Search for the cell housing the specified text and yield its [x, y] center coordinate. 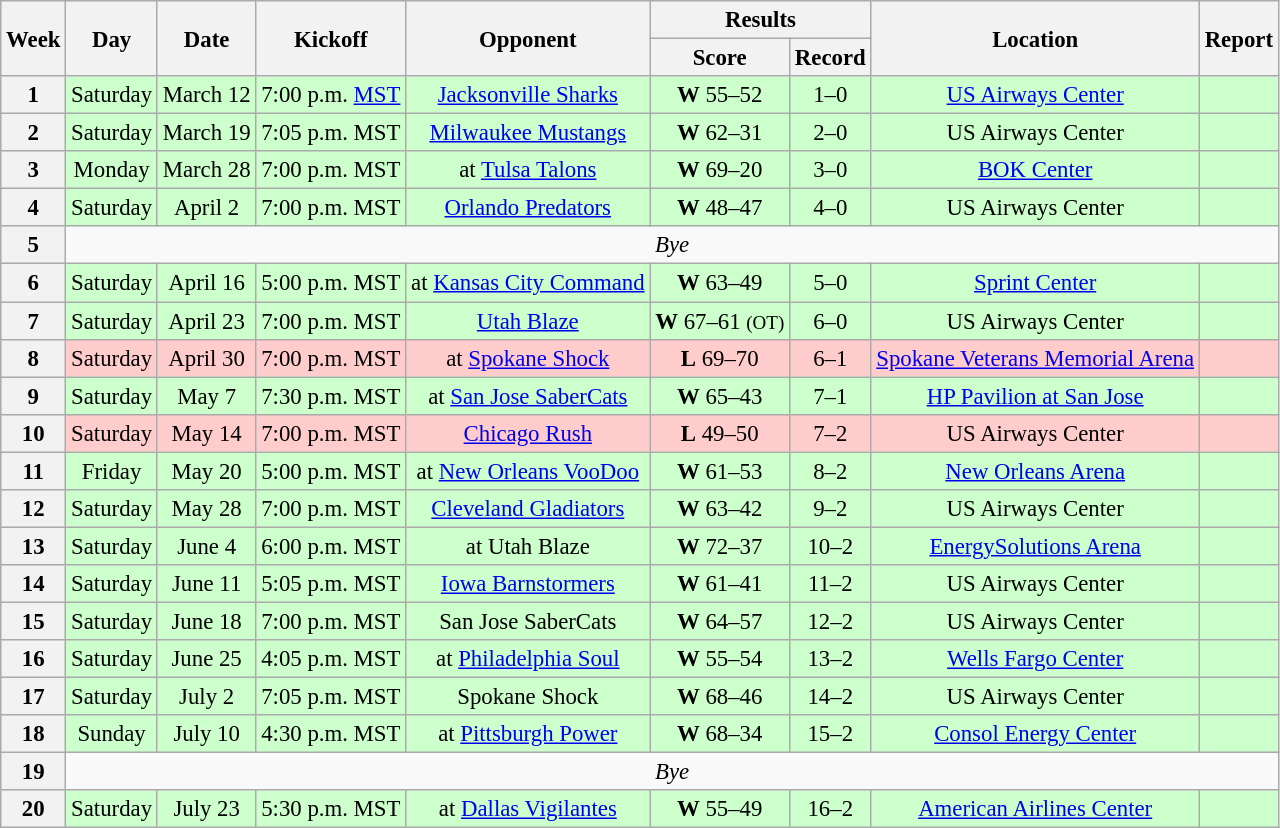
Day [112, 38]
Friday [112, 471]
June 18 [206, 621]
Consol Energy Center [1035, 734]
W 62–31 [720, 133]
March 12 [206, 95]
4:30 p.m. MST [331, 734]
Results [760, 20]
EnergySolutions Arena [1035, 546]
10–2 [830, 546]
Opponent [528, 38]
at San Jose SaberCats [528, 396]
8–2 [830, 471]
14–2 [830, 697]
W 55–52 [720, 95]
10 [34, 433]
6 [34, 283]
16–2 [830, 809]
Spokane Veterans Memorial Arena [1035, 358]
Iowa Barnstormers [528, 584]
Orlando Predators [528, 208]
12 [34, 509]
March 28 [206, 170]
12–2 [830, 621]
14 [34, 584]
May 28 [206, 509]
Score [720, 58]
3–0 [830, 170]
15 [34, 621]
W 72–37 [720, 546]
W 69–20 [720, 170]
4 [34, 208]
5:05 p.m. MST [331, 584]
San Jose SaberCats [528, 621]
W 55–49 [720, 809]
at New Orleans VooDoo [528, 471]
April 2 [206, 208]
W 68–34 [720, 734]
L 69–70 [720, 358]
9–2 [830, 509]
at Utah Blaze [528, 546]
June 25 [206, 659]
Wells Fargo Center [1035, 659]
20 [34, 809]
Cleveland Gladiators [528, 509]
6–1 [830, 358]
Sprint Center [1035, 283]
W 67–61 (OT) [720, 321]
March 19 [206, 133]
8 [34, 358]
April 30 [206, 358]
7–2 [830, 433]
18 [34, 734]
W 61–41 [720, 584]
W 63–49 [720, 283]
HP Pavilion at San Jose [1035, 396]
at Spokane Shock [528, 358]
4:05 p.m. MST [331, 659]
New Orleans Arena [1035, 471]
2–0 [830, 133]
W 63–42 [720, 509]
W 64–57 [720, 621]
BOK Center [1035, 170]
May 7 [206, 396]
W 61–53 [720, 471]
7–1 [830, 396]
at Kansas City Command [528, 283]
6–0 [830, 321]
Jacksonville Sharks [528, 95]
4–0 [830, 208]
Date [206, 38]
May 14 [206, 433]
1 [34, 95]
American Airlines Center [1035, 809]
6:00 p.m. MST [331, 546]
Sunday [112, 734]
11–2 [830, 584]
5 [34, 245]
June 11 [206, 584]
May 20 [206, 471]
Spokane Shock [528, 697]
5:30 p.m. MST [331, 809]
16 [34, 659]
July 10 [206, 734]
Utah Blaze [528, 321]
9 [34, 396]
Chicago Rush [528, 433]
L 49–50 [720, 433]
15–2 [830, 734]
W 55–54 [720, 659]
19 [34, 772]
June 4 [206, 546]
1–0 [830, 95]
13 [34, 546]
7 [34, 321]
Week [34, 38]
April 16 [206, 283]
Milwaukee Mustangs [528, 133]
W 65–43 [720, 396]
W 48–47 [720, 208]
at Dallas Vigilantes [528, 809]
at Pittsburgh Power [528, 734]
11 [34, 471]
17 [34, 697]
at Philadelphia Soul [528, 659]
at Tulsa Talons [528, 170]
July 23 [206, 809]
3 [34, 170]
Kickoff [331, 38]
5–0 [830, 283]
Record [830, 58]
April 23 [206, 321]
13–2 [830, 659]
Location [1035, 38]
Report [1238, 38]
2 [34, 133]
Monday [112, 170]
7:30 p.m. MST [331, 396]
July 2 [206, 697]
W 68–46 [720, 697]
